From the cell containing the given text, extract its center point as [X, Y] coordinate. 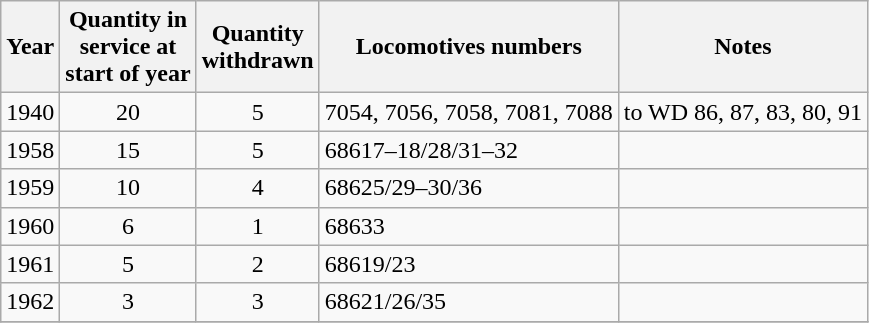
68617–18/28/31–32 [468, 150]
20 [128, 112]
Locomotives numbers [468, 47]
15 [128, 150]
1962 [30, 302]
1961 [30, 264]
2 [258, 264]
4 [258, 188]
Year [30, 47]
68633 [468, 226]
10 [128, 188]
to WD 86, 87, 83, 80, 91 [742, 112]
68621/26/35 [468, 302]
1959 [30, 188]
Notes [742, 47]
68625/29–30/36 [468, 188]
1960 [30, 226]
68619/23 [468, 264]
1958 [30, 150]
Quantitywithdrawn [258, 47]
1 [258, 226]
6 [128, 226]
1940 [30, 112]
7054, 7056, 7058, 7081, 7088 [468, 112]
Quantity inservice atstart of year [128, 47]
